Output the (X, Y) coordinate of the center of the cell containing the given text.  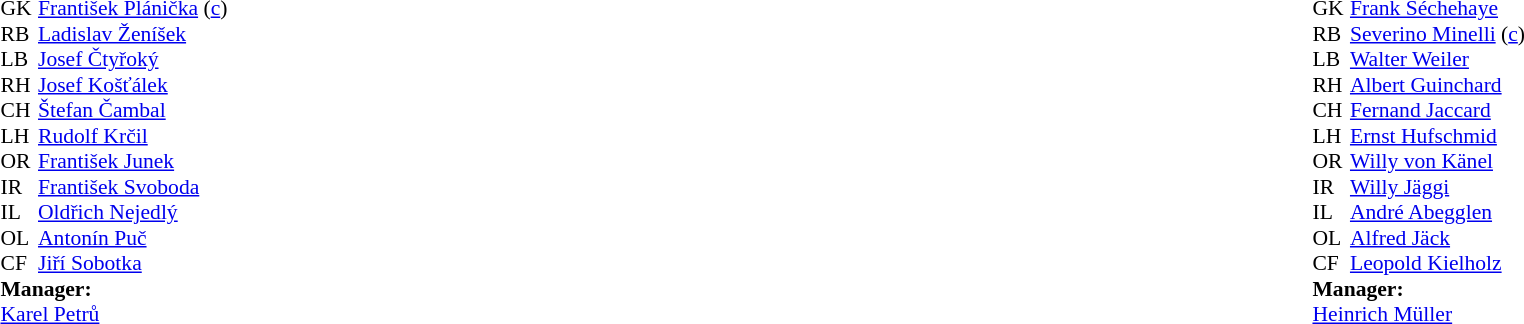
Manager: (114, 289)
Antonín Puč (132, 238)
Josef Čtyřoký (132, 59)
Josef Košťálek (132, 85)
Ladislav Ženíšek (132, 34)
Rudolf Krčil (132, 136)
Štefan Čambal (132, 111)
Jiří Sobotka (132, 263)
František Svoboda (132, 187)
Oldřich Nejedlý (132, 213)
František Junek (132, 161)
